Extract the (X, Y) coordinate from the center of the cell holding the provided text.  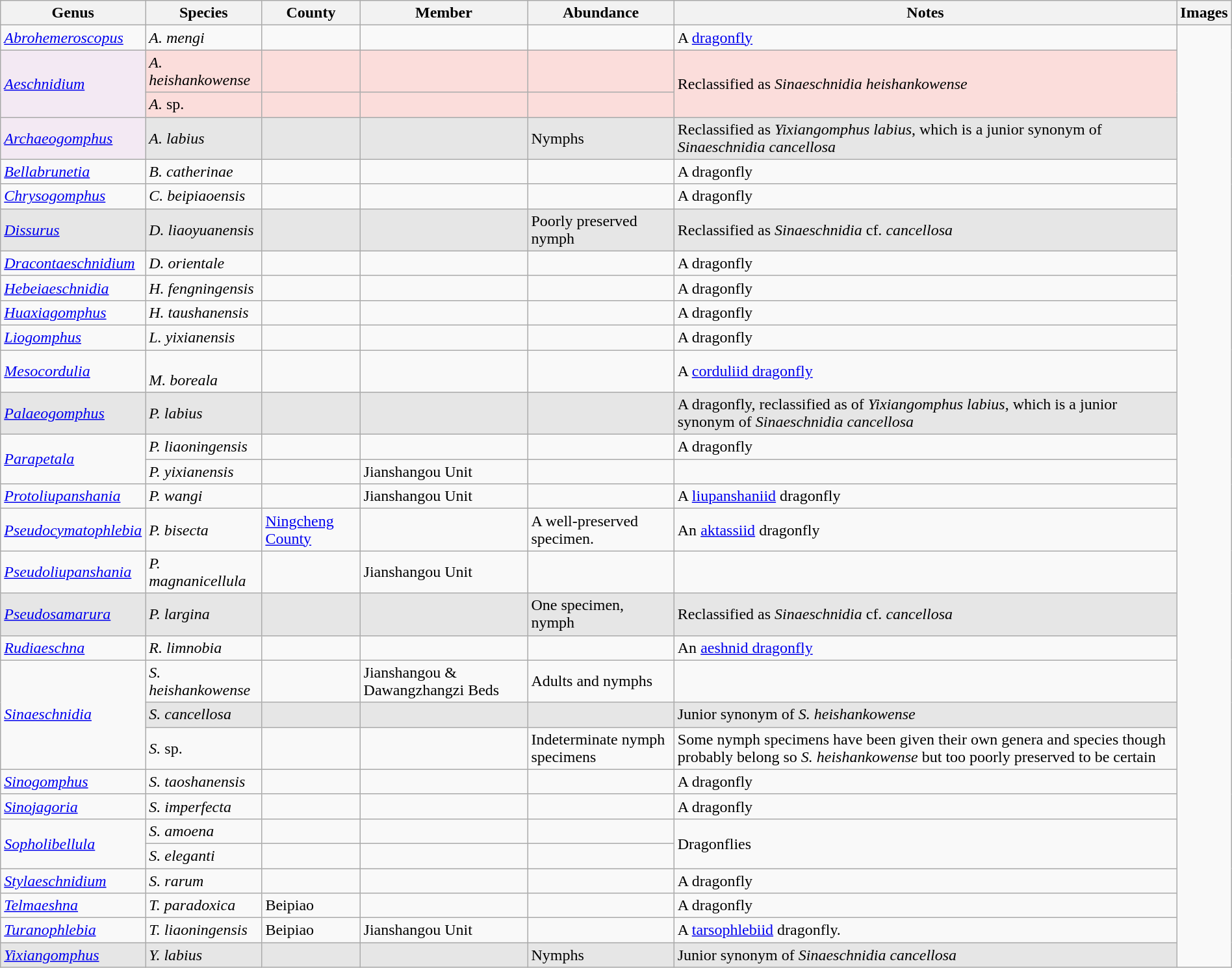
Ningcheng County (311, 530)
D. orientale (204, 263)
A. mengi (204, 38)
T. paradoxica (204, 906)
S. taoshanensis (204, 782)
Poorly preserved nymph (600, 230)
S. heishankowense (204, 681)
L. yixianensis (204, 337)
Pseudoliupanshania (73, 572)
Images (1204, 13)
Chrysogomphus (73, 196)
Mesocordulia (73, 370)
Junior synonym of Sinaeschnidia cancellosa (925, 955)
Liogomphus (73, 337)
Parapetala (73, 459)
An aeshnid dragonfly (925, 648)
Stylaeschnidium (73, 880)
C. beipiaoensis (204, 196)
P. wangi (204, 496)
Dissurus (73, 230)
A corduliid dragonfly (925, 370)
A well-preserved specimen. (600, 530)
County (311, 13)
Dracontaeschnidium (73, 263)
H. taushanensis (204, 312)
Species (204, 13)
A. heishankowense (204, 71)
Dragonflies (925, 843)
Sinogomphus (73, 782)
A dragonfly, reclassified as of Yixiangomphus labius, which is a junior synonym of Sinaeschnidia cancellosa (925, 413)
Protoliupanshania (73, 496)
Junior synonym of S. heishankowense (925, 715)
One specimen, nymph (600, 615)
Reclassified as Sinaeschnidia heishankowense (925, 83)
S. cancellosa (204, 715)
S. eleganti (204, 856)
A. sp. (204, 105)
P. yixianensis (204, 472)
S. rarum (204, 880)
A tarsophlebiid dragonfly. (925, 930)
Pseudosamarura (73, 615)
Abrohemeroscopus (73, 38)
Member (444, 13)
Huaxiagomphus (73, 312)
P. largina (204, 615)
Yixiangomphus (73, 955)
P. labius (204, 413)
Sinojagoria (73, 806)
An aktassiid dragonfly (925, 530)
Telmaeshna (73, 906)
Sopholibellula (73, 843)
Y. labius (204, 955)
Some nymph specimens have been given their own genera and species though probably belong so S. heishankowense but too poorly preserved to be certain (925, 748)
Adults and nymphs (600, 681)
T. liaoningensis (204, 930)
P. bisecta (204, 530)
M. boreala (204, 370)
D. liaoyuanensis (204, 230)
S. amoena (204, 831)
Genus (73, 13)
Reclassified as Yixiangomphus labius, which is a junior synonym of Sinaeschnidia cancellosa (925, 138)
Turanophlebia (73, 930)
A. labius (204, 138)
B. catherinae (204, 172)
P. magnanicellula (204, 572)
A liupanshaniid dragonfly (925, 496)
Pseudocymatophlebia (73, 530)
H. fengningensis (204, 288)
Aeschnidium (73, 83)
Abundance (600, 13)
R. limnobia (204, 648)
Bellabrunetia (73, 172)
S. sp. (204, 748)
Rudiaeschna (73, 648)
Palaeogomphus (73, 413)
P. liaoningensis (204, 447)
Sinaeschnidia (73, 715)
Archaeogomphus (73, 138)
Notes (925, 13)
Hebeiaeschnidia (73, 288)
S. imperfecta (204, 806)
Indeterminate nymph specimens (600, 748)
Jianshangou & Dawangzhangzi Beds (444, 681)
